Pinpoint the cell where the given text exists, returning its [x, y] midpoint coordinate. 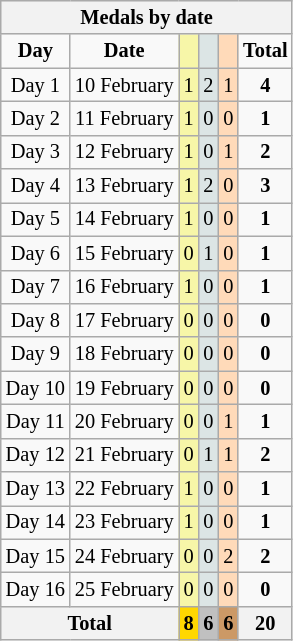
20 [265, 623]
4 [265, 85]
Day 4 [36, 186]
Day 10 [36, 388]
Day 8 [36, 320]
23 February [124, 522]
Day 11 [36, 421]
25 February [124, 589]
3 [265, 186]
14 February [124, 219]
8 [189, 623]
Day [36, 51]
11 February [124, 118]
Day 16 [36, 589]
20 February [124, 421]
22 February [124, 489]
15 February [124, 253]
12 February [124, 152]
Day 2 [36, 118]
Day 13 [36, 489]
Date [124, 51]
Day 9 [36, 354]
19 February [124, 388]
13 February [124, 186]
Day 14 [36, 522]
Medals by date [147, 17]
10 February [124, 85]
18 February [124, 354]
Day 3 [36, 152]
Day 12 [36, 455]
16 February [124, 287]
Day 6 [36, 253]
Day 15 [36, 556]
Day 7 [36, 287]
21 February [124, 455]
24 February [124, 556]
Day 1 [36, 85]
17 February [124, 320]
Day 5 [36, 219]
